Provide the [x, y] coordinate of the cell's center where the given text is located.  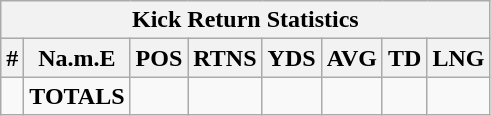
TOTALS [77, 96]
POS [159, 58]
LNG [458, 58]
Kick Return Statistics [246, 20]
YDS [292, 58]
Na.m.E [77, 58]
RTNS [225, 58]
AVG [352, 58]
TD [404, 58]
# [12, 58]
